Return [x, y] of the center of cell containing provided text 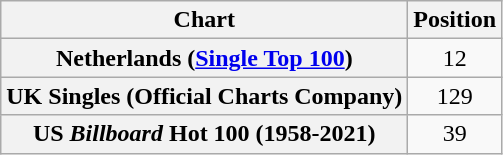
Position [455, 20]
Netherlands (Single Top 100) [204, 58]
39 [455, 134]
UK Singles (Official Charts Company) [204, 96]
US Billboard Hot 100 (1958-2021) [204, 134]
129 [455, 96]
12 [455, 58]
Chart [204, 20]
